For the text-containing cell, return its midpoint in (X, Y) coordinate format. 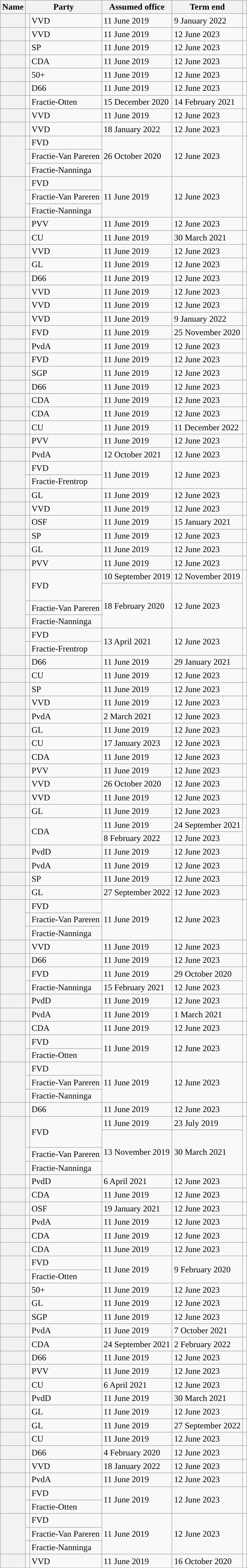
1 March 2021 (207, 1014)
25 November 2020 (207, 332)
2 March 2021 (137, 716)
16 October 2020 (207, 1561)
7 October 2021 (207, 1330)
13 November 2019 (137, 1152)
8 February 2022 (137, 838)
17 January 2023 (137, 743)
13 April 2021 (137, 642)
Name (13, 7)
4 February 2020 (137, 1453)
18 February 2020 (137, 606)
15 January 2021 (207, 522)
14 February 2021 (207, 102)
19 January 2021 (137, 1209)
9 February 2020 (207, 1270)
Assumed office (137, 7)
10 September 2019 (137, 576)
29 October 2020 (207, 974)
11 December 2022 (207, 427)
29 January 2021 (207, 662)
12 October 2021 (137, 455)
Term end (207, 7)
2 February 2022 (207, 1344)
23 July 2019 (207, 1123)
12 November 2019 (207, 576)
Party (63, 7)
15 February 2021 (137, 987)
15 December 2020 (137, 102)
